Pinpoint the cell where the given text exists, returning its [X, Y] midpoint coordinate. 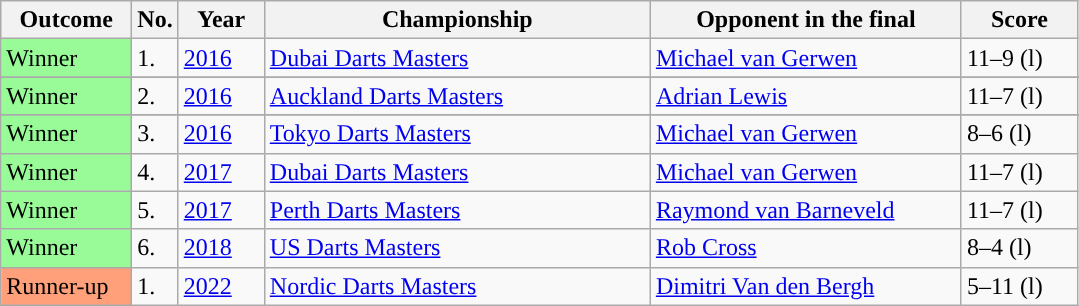
Raymond van Barneveld [806, 210]
3. [155, 134]
2018 [221, 248]
No. [155, 20]
Nordic Darts Masters [457, 286]
Championship [457, 20]
Outcome [66, 20]
Auckland Darts Masters [457, 96]
5. [155, 210]
2022 [221, 286]
6. [155, 248]
4. [155, 172]
Score [1019, 20]
Perth Darts Masters [457, 210]
Rob Cross [806, 248]
2. [155, 96]
8–4 (l) [1019, 248]
8–6 (l) [1019, 134]
Year [221, 20]
Dimitri Van den Bergh [806, 286]
11–9 (l) [1019, 58]
Tokyo Darts Masters [457, 134]
Opponent in the final [806, 20]
Adrian Lewis [806, 96]
US Darts Masters [457, 248]
Runner-up [66, 286]
5–11 (l) [1019, 286]
